Determine the [X, Y] coordinate at the center of the cell enclosing the given text.  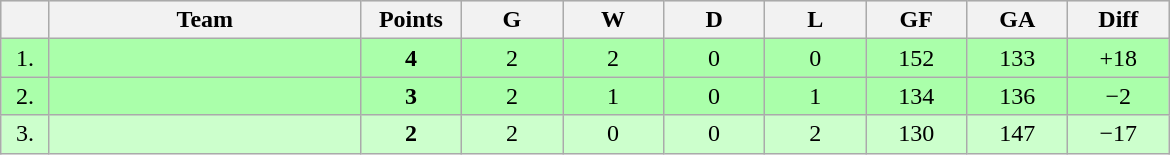
Points [410, 20]
W [612, 20]
136 [1018, 96]
L [816, 20]
3 [410, 96]
130 [916, 134]
D [714, 20]
GA [1018, 20]
152 [916, 58]
1. [26, 58]
3. [26, 134]
147 [1018, 134]
+18 [1118, 58]
G [512, 20]
GF [916, 20]
133 [1018, 58]
134 [916, 96]
−2 [1118, 96]
Team [204, 20]
4 [410, 58]
Diff [1118, 20]
−17 [1118, 134]
2. [26, 96]
